Return the (X, Y) coordinate for the center point of the cell that contains the specified text.  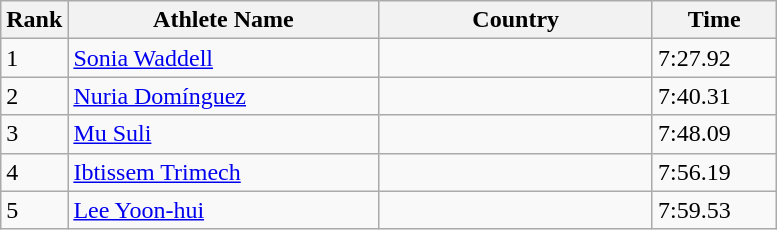
Athlete Name (224, 20)
7:27.92 (714, 58)
Time (714, 20)
Lee Yoon-hui (224, 210)
Country (516, 20)
1 (34, 58)
5 (34, 210)
7:48.09 (714, 134)
Ibtissem Trimech (224, 172)
3 (34, 134)
4 (34, 172)
7:56.19 (714, 172)
7:40.31 (714, 96)
2 (34, 96)
7:59.53 (714, 210)
Mu Suli (224, 134)
Rank (34, 20)
Nuria Domínguez (224, 96)
Sonia Waddell (224, 58)
